Return the [X, Y] coordinate for the center point of the cell that contains the specified text.  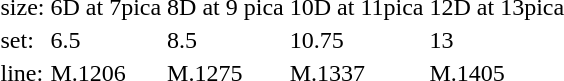
10.75 [356, 40]
6.5 [106, 40]
8.5 [226, 40]
